Return the [x, y] coordinate for the center point of the cell that contains the specified text.  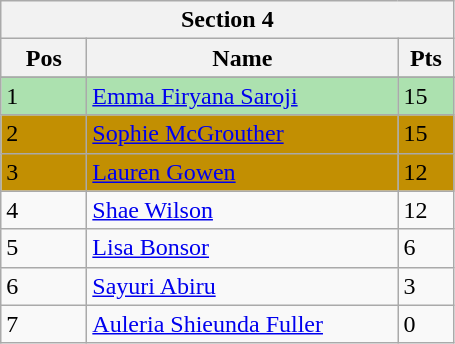
Lauren Gowen [242, 172]
5 [44, 248]
Emma Firyana Saroji [242, 96]
Lisa Bonsor [242, 248]
Shae Wilson [242, 210]
Section 4 [228, 20]
4 [44, 210]
1 [44, 96]
2 [44, 134]
Name [242, 58]
0 [426, 324]
7 [44, 324]
Auleria Shieunda Fuller [242, 324]
Sophie McGrouther [242, 134]
Pos [44, 58]
Pts [426, 58]
Sayuri Abiru [242, 286]
